From the cell containing the given text, extract its center point as (X, Y) coordinate. 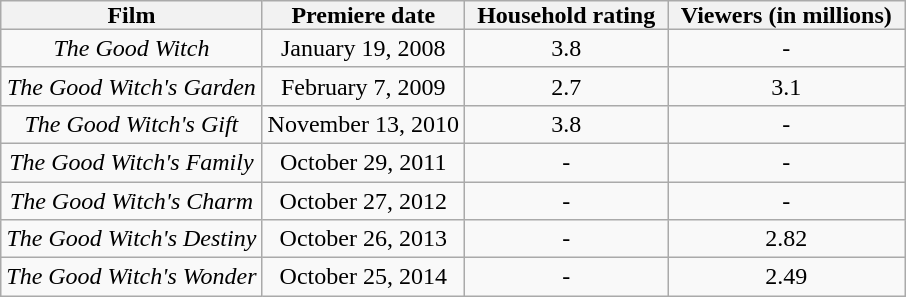
The Good Witch's Charm (132, 201)
3.1 (786, 86)
The Good Witch's Gift (132, 124)
October 25, 2014 (363, 277)
The Good Witch's Family (132, 162)
January 19, 2008 (363, 48)
The Good Witch's Garden (132, 86)
Household rating (566, 15)
Viewers (in millions) (786, 15)
The Good Witch's Wonder (132, 277)
The Good Witch (132, 48)
February 7, 2009 (363, 86)
October 29, 2011 (363, 162)
October 26, 2013 (363, 239)
2.49 (786, 277)
October 27, 2012 (363, 201)
2.82 (786, 239)
November 13, 2010 (363, 124)
2.7 (566, 86)
The Good Witch's Destiny (132, 239)
Premiere date (363, 15)
Film (132, 15)
